Return [X, Y] of the center of cell containing provided text 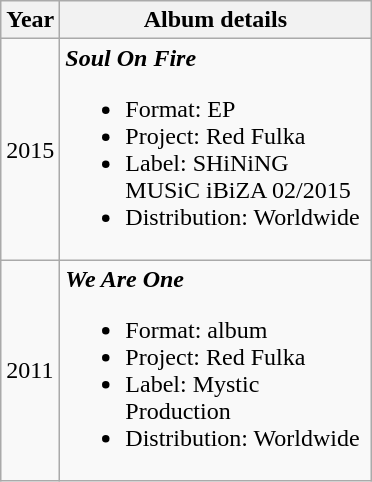
Soul On FireFormat: EPProject: Red FulkaLabel: SHiNiNG MUSiC iBiZA 02/2015Distribution: Worldwide [216, 150]
Year [30, 20]
We Are OneFormat: albumProject: Red FulkaLabel: Mystic ProductionDistribution: Worldwide [216, 370]
Album details [216, 20]
2011 [30, 370]
2015 [30, 150]
